Capture the cell that displays the provided text and extract its [X, Y] central coordinate. 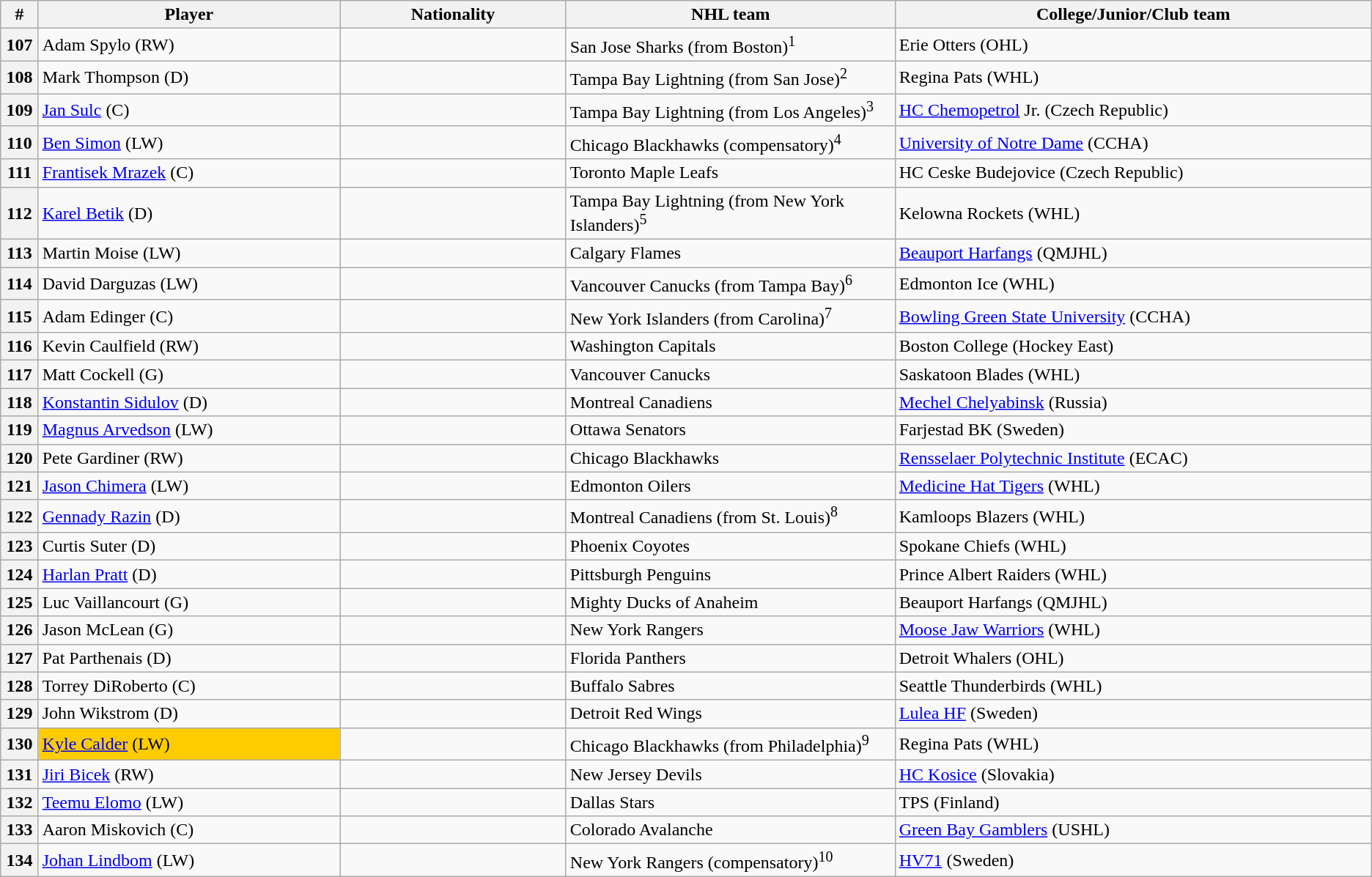
Jan Sulc (C) [189, 110]
Kevin Caulfield (RW) [189, 347]
University of Notre Dame (CCHA) [1133, 142]
NHL team [730, 15]
Luc Vaillancourt (G) [189, 602]
126 [19, 630]
109 [19, 110]
Calgary Flames [730, 254]
Karel Betik (D) [189, 213]
John Wikstrom (D) [189, 714]
Buffalo Sabres [730, 686]
Detroit Whalers (OHL) [1133, 658]
110 [19, 142]
119 [19, 430]
New Jersey Devils [730, 774]
Spokane Chiefs (WHL) [1133, 547]
Aaron Miskovich (C) [189, 830]
Martin Moise (LW) [189, 254]
Montreal Canadiens [730, 402]
Mechel Chelyabinsk (Russia) [1133, 402]
Ottawa Senators [730, 430]
121 [19, 486]
Medicine Hat Tigers (WHL) [1133, 486]
Nationality [453, 15]
New York Islanders (from Carolina)7 [730, 317]
Lulea HF (Sweden) [1133, 714]
Adam Edinger (C) [189, 317]
Torrey DiRoberto (C) [189, 686]
Washington Capitals [730, 347]
Adam Spylo (RW) [189, 45]
Edmonton Oilers [730, 486]
116 [19, 347]
118 [19, 402]
Rensselaer Polytechnic Institute (ECAC) [1133, 458]
Konstantin Sidulov (D) [189, 402]
HC Ceske Budejovice (Czech Republic) [1133, 173]
120 [19, 458]
128 [19, 686]
Mighty Ducks of Anaheim [730, 602]
130 [19, 744]
114 [19, 284]
Mark Thompson (D) [189, 78]
Chicago Blackhawks [730, 458]
# [19, 15]
132 [19, 802]
Jason Chimera (LW) [189, 486]
Johan Lindbom (LW) [189, 860]
Gennady Razin (D) [189, 516]
108 [19, 78]
Green Bay Gamblers (USHL) [1133, 830]
124 [19, 574]
113 [19, 254]
Vancouver Canucks (from Tampa Bay)6 [730, 284]
Tampa Bay Lightning (from San Jose)2 [730, 78]
Jason McLean (G) [189, 630]
Chicago Blackhawks (compensatory)4 [730, 142]
107 [19, 45]
112 [19, 213]
New York Rangers [730, 630]
Seattle Thunderbirds (WHL) [1133, 686]
Vancouver Canucks [730, 374]
Montreal Canadiens (from St. Louis)8 [730, 516]
123 [19, 547]
TPS (Finland) [1133, 802]
Bowling Green State University (CCHA) [1133, 317]
Frantisek Mrazek (C) [189, 173]
Prince Albert Raiders (WHL) [1133, 574]
Matt Cockell (G) [189, 374]
Harlan Pratt (D) [189, 574]
117 [19, 374]
Dallas Stars [730, 802]
Chicago Blackhawks (from Philadelphia)9 [730, 744]
Teemu Elomo (LW) [189, 802]
College/Junior/Club team [1133, 15]
Moose Jaw Warriors (WHL) [1133, 630]
New York Rangers (compensatory)10 [730, 860]
Ben Simon (LW) [189, 142]
David Darguzas (LW) [189, 284]
Colorado Avalanche [730, 830]
Kyle Calder (LW) [189, 744]
Farjestad BK (Sweden) [1133, 430]
125 [19, 602]
Curtis Suter (D) [189, 547]
Boston College (Hockey East) [1133, 347]
134 [19, 860]
Detroit Red Wings [730, 714]
Tampa Bay Lightning (from New York Islanders)5 [730, 213]
129 [19, 714]
131 [19, 774]
133 [19, 830]
Pete Gardiner (RW) [189, 458]
Toronto Maple Leafs [730, 173]
Tampa Bay Lightning (from Los Angeles)3 [730, 110]
Player [189, 15]
Magnus Arvedson (LW) [189, 430]
Kelowna Rockets (WHL) [1133, 213]
HC Chemopetrol Jr. (Czech Republic) [1133, 110]
115 [19, 317]
Pat Parthenais (D) [189, 658]
Pittsburgh Penguins [730, 574]
Saskatoon Blades (WHL) [1133, 374]
HV71 (Sweden) [1133, 860]
Erie Otters (OHL) [1133, 45]
Phoenix Coyotes [730, 547]
HC Kosice (Slovakia) [1133, 774]
122 [19, 516]
San Jose Sharks (from Boston)1 [730, 45]
Jiri Bicek (RW) [189, 774]
Florida Panthers [730, 658]
111 [19, 173]
127 [19, 658]
Edmonton Ice (WHL) [1133, 284]
Kamloops Blazers (WHL) [1133, 516]
